Detect which cell encompasses the target text, then output its (X, Y) center coordinate. 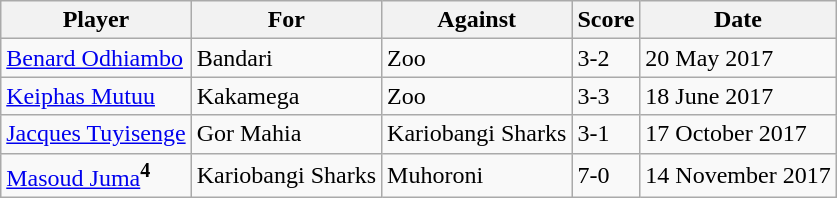
Gor Mahia (286, 134)
Date (738, 20)
3-1 (606, 134)
20 May 2017 (738, 58)
7-0 (606, 176)
Keiphas Mutuu (96, 96)
14 November 2017 (738, 176)
Against (477, 20)
Muhoroni (477, 176)
17 October 2017 (738, 134)
Bandari (286, 58)
3-2 (606, 58)
18 June 2017 (738, 96)
For (286, 20)
Benard Odhiambo (96, 58)
Player (96, 20)
Jacques Tuyisenge (96, 134)
3-3 (606, 96)
Score (606, 20)
Kakamega (286, 96)
Masoud Juma4 (96, 176)
